Output the [x, y] coordinate of the center of the cell containing the given text.  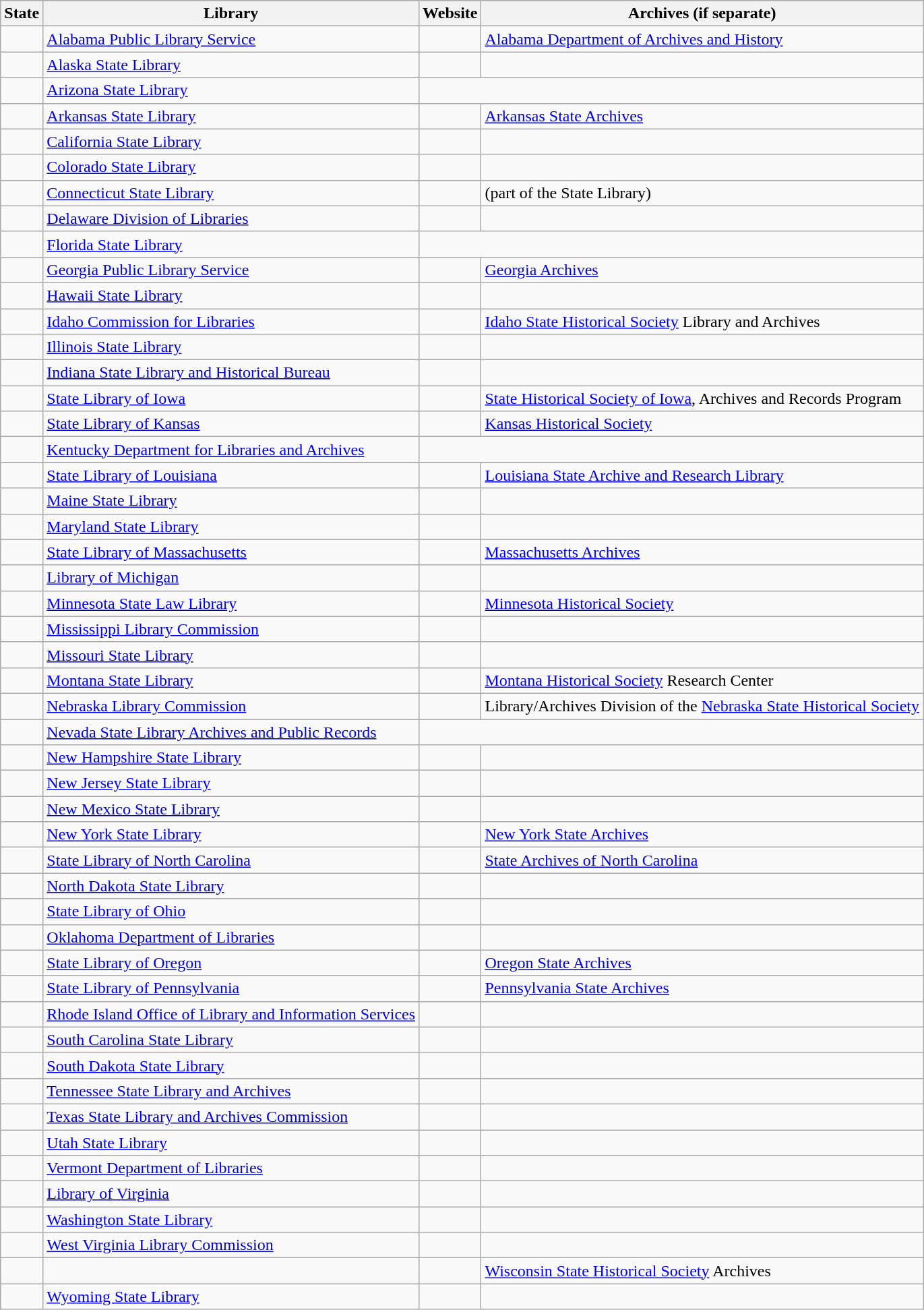
Montana Historical Society Research Center [702, 680]
Library [231, 13]
Arkansas State Library [231, 116]
California State Library [231, 142]
State Library of Ohio [231, 912]
Indiana State Library and Historical Bureau [231, 373]
Louisiana State Archive and Research Library [702, 475]
Library of Michigan [231, 578]
Vermont Department of Libraries [231, 1168]
Georgia Public Library Service [231, 270]
Tennessee State Library and Archives [231, 1091]
Colorado State Library [231, 167]
State [22, 13]
Delaware Division of Libraries [231, 218]
Montana State Library [231, 680]
Maryland State Library [231, 527]
North Dakota State Library [231, 886]
(part of the State Library) [702, 193]
Nevada State Library Archives and Public Records [231, 732]
Wyoming State Library [231, 1297]
Nebraska Library Commission [231, 706]
Florida State Library [231, 244]
New Mexico State Library [231, 809]
Washington State Library [231, 1220]
Kansas Historical Society [702, 424]
Minnesota State Law Library [231, 603]
State Library of Iowa [231, 398]
Wisconsin State Historical Society Archives [702, 1271]
State Library of Kansas [231, 424]
Utah State Library [231, 1143]
Arkansas State Archives [702, 116]
New York State Library [231, 835]
Library of Virginia [231, 1194]
Georgia Archives [702, 270]
Texas State Library and Archives Commission [231, 1117]
New York State Archives [702, 835]
Idaho State Historical Society Library and Archives [702, 322]
State Library of Massachusetts [231, 552]
Rhode Island Office of Library and Information Services [231, 1014]
New Jersey State Library [231, 783]
Arizona State Library [231, 90]
Missouri State Library [231, 655]
New Hampshire State Library [231, 758]
Alabama Public Library Service [231, 39]
State Library of Pennsylvania [231, 988]
Idaho Commission for Libraries [231, 322]
Oregon State Archives [702, 963]
Minnesota Historical Society [702, 603]
Illinois State Library [231, 347]
Alabama Department of Archives and History [702, 39]
Kentucky Department for Libraries and Archives [231, 450]
Maine State Library [231, 501]
State Library of Oregon [231, 963]
Library/Archives Division of the Nebraska State Historical Society [702, 706]
State Library of North Carolina [231, 860]
Alaska State Library [231, 65]
South Dakota State Library [231, 1065]
South Carolina State Library [231, 1040]
Connecticut State Library [231, 193]
Pennsylvania State Archives [702, 988]
State Historical Society of Iowa, Archives and Records Program [702, 398]
Website [450, 13]
State Library of Louisiana [231, 475]
Archives (if separate) [702, 13]
Oklahoma Department of Libraries [231, 937]
State Archives of North Carolina [702, 860]
West Virginia Library Commission [231, 1245]
Massachusetts Archives [702, 552]
Mississippi Library Commission [231, 629]
Hawaii State Library [231, 295]
